For the text-containing cell, return its midpoint in (x, y) coordinate format. 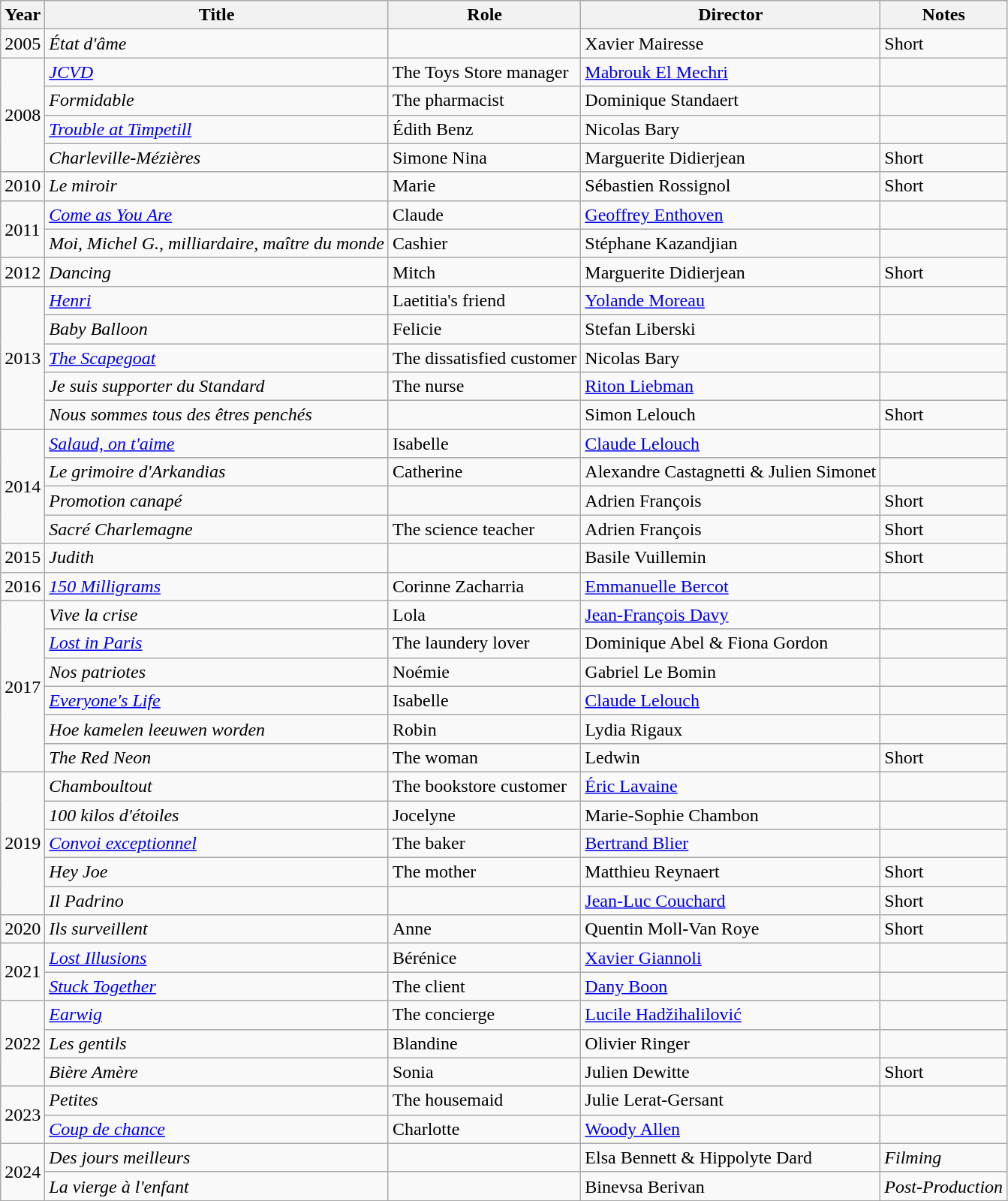
Petites (217, 1100)
Marie-Sophie Chambon (731, 814)
2017 (23, 686)
The pharmacist (484, 101)
2024 (23, 1172)
Il Padrino (217, 901)
Lost in Paris (217, 643)
Geoffrey Enthoven (731, 215)
Julien Dewitte (731, 1072)
150 Milligrams (217, 586)
The Toys Store manager (484, 72)
Je suis supporter du Standard (217, 387)
2022 (23, 1043)
Xavier Mairesse (731, 44)
The client (484, 986)
The Scapegoat (217, 358)
Everyone's Life (217, 700)
Des jours meilleurs (217, 1157)
The woman (484, 757)
Corinne Zacharria (484, 586)
Come as You Are (217, 215)
2013 (23, 357)
Dany Boon (731, 986)
The housemaid (484, 1100)
Binevsa Berivan (731, 1186)
Le miroir (217, 186)
Robin (484, 729)
The Red Neon (217, 757)
2014 (23, 486)
Mitch (484, 272)
Formidable (217, 101)
Jean-François Davy (731, 615)
Bière Amère (217, 1072)
Bertrand Blier (731, 844)
Salaud, on t'aime (217, 444)
Moi, Michel G., milliardaire, maître du monde (217, 243)
Stefan Liberski (731, 329)
Vive la crise (217, 615)
Baby Balloon (217, 329)
Les gentils (217, 1043)
Nous sommes tous des êtres penchés (217, 415)
Matthieu Reynaert (731, 872)
La vierge à l'enfant (217, 1186)
Xavier Giannoli (731, 958)
Sacré Charlemagne (217, 529)
Cashier (484, 243)
The nurse (484, 387)
Role (484, 15)
Felicie (484, 329)
2016 (23, 586)
2015 (23, 558)
Emmanuelle Bercot (731, 586)
Jean-Luc Couchard (731, 901)
Filming (944, 1157)
Post-Production (944, 1186)
Stéphane Kazandjian (731, 243)
Dancing (217, 272)
Lucile Hadžihalilović (731, 1015)
Lola (484, 615)
Laetitia's friend (484, 300)
2005 (23, 44)
Title (217, 15)
Gabriel Le Bomin (731, 672)
Woody Allen (731, 1129)
Blandine (484, 1043)
2023 (23, 1115)
The bookstore customer (484, 786)
Édith Benz (484, 129)
Hey Joe (217, 872)
Sébastien Rossignol (731, 186)
Quentin Moll-Van Roye (731, 929)
Earwig (217, 1015)
100 kilos d'étoiles (217, 814)
Basile Vuillemin (731, 558)
Le grimoire d'Arkandias (217, 472)
Dominique Standaert (731, 101)
État d'âme (217, 44)
Convoi exceptionnel (217, 844)
The science teacher (484, 529)
Marie (484, 186)
Nos patriotes (217, 672)
Notes (944, 15)
Simon Lelouch (731, 415)
The dissatisfied customer (484, 358)
2008 (23, 115)
2019 (23, 843)
Year (23, 15)
The laundery lover (484, 643)
2010 (23, 186)
Noémie (484, 672)
Ledwin (731, 757)
Yolande Moreau (731, 300)
Olivier Ringer (731, 1043)
Riton Liebman (731, 387)
Stuck Together (217, 986)
Promotion canapé (217, 501)
The mother (484, 872)
JCVD (217, 72)
Bérénice (484, 958)
Alexandre Castagnetti & Julien Simonet (731, 472)
Jocelyne (484, 814)
Director (731, 15)
Claude (484, 215)
Lydia Rigaux (731, 729)
2021 (23, 972)
Charlotte (484, 1129)
Coup de chance (217, 1129)
Chamboultout (217, 786)
Trouble at Timpetill (217, 129)
Dominique Abel & Fiona Gordon (731, 643)
Anne (484, 929)
Charleville-Mézières (217, 158)
Henri (217, 300)
Julie Lerat-Gersant (731, 1100)
Catherine (484, 472)
The baker (484, 844)
Elsa Bennett & Hippolyte Dard (731, 1157)
Mabrouk El Mechri (731, 72)
Hoe kamelen leeuwen worden (217, 729)
The concierge (484, 1015)
Lost Illusions (217, 958)
Sonia (484, 1072)
Éric Lavaine (731, 786)
Ils surveillent (217, 929)
2011 (23, 229)
Simone Nina (484, 158)
Judith (217, 558)
2020 (23, 929)
2012 (23, 272)
